Capture the cell that displays the provided text and extract its [x, y] central coordinate. 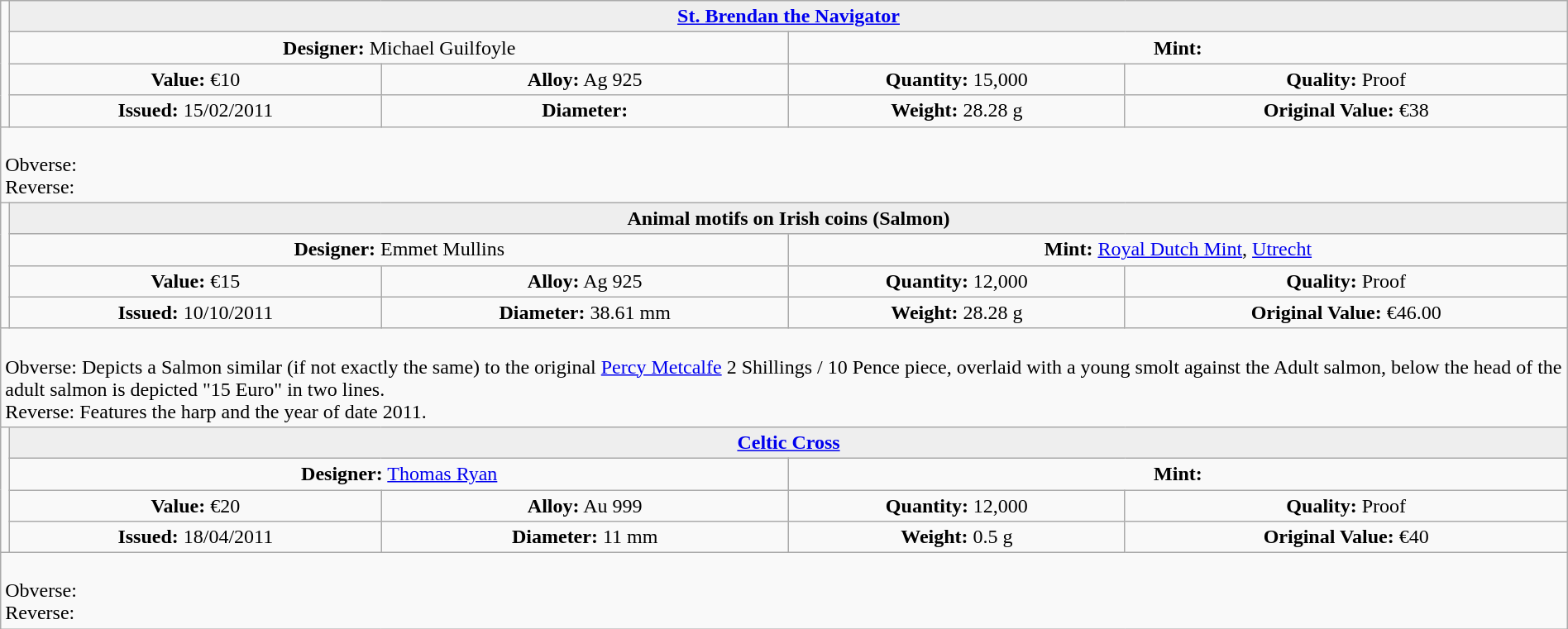
Value: €20 [195, 505]
Issued: 10/10/2011 [195, 312]
Original Value: €46.00 [1346, 312]
St. Brendan the Navigator [789, 17]
Original Value: €40 [1346, 537]
Animal motifs on Irish coins (Salmon) [789, 218]
Mint: Royal Dutch Mint, Utrecht [1178, 250]
Value: €15 [195, 281]
Weight: 0.5 g [958, 537]
Issued: 18/04/2011 [195, 537]
Diameter: 38.61 mm [586, 312]
Quantity: 15,000 [958, 79]
Diameter: 11 mm [586, 537]
Alloy: Au 999 [586, 505]
Designer: Thomas Ryan [399, 474]
Diameter: [586, 111]
Designer: Michael Guilfoyle [399, 48]
Designer: Emmet Mullins [399, 250]
Value: €10 [195, 79]
Original Value: €38 [1346, 111]
Issued: 15/02/2011 [195, 111]
Celtic Cross [789, 442]
